For the text-containing cell, return its midpoint in (x, y) coordinate format. 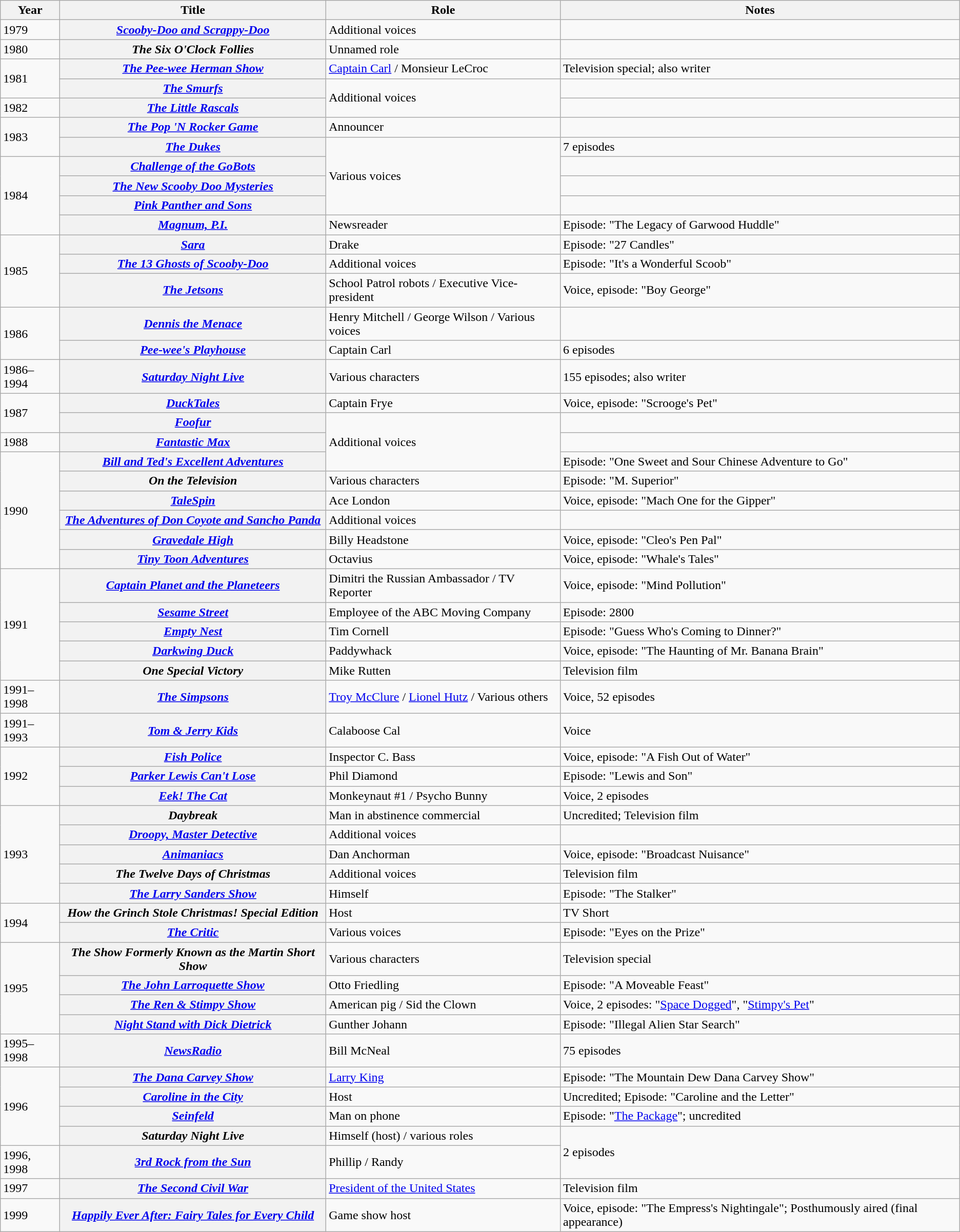
NewsRadio (193, 1051)
Game show host (443, 1215)
Troy McClure / Lionel Hutz / Various others (443, 697)
Episode: "27 Candles" (760, 245)
Bill and Ted's Excellent Adventures (193, 461)
1983 (30, 137)
6 episodes (760, 350)
The Six O'Clock Follies (193, 49)
The Show Formerly Known as the Martin Short Show (193, 959)
Voice (760, 730)
Monkeynaut #1 / Psycho Bunny (443, 796)
Voice, episode: "Mach One for the Gipper" (760, 500)
Episode: "Guess Who's Coming to Dinner?" (760, 632)
75 episodes (760, 1051)
2 episodes (760, 1153)
Episode: "One Sweet and Sour Chinese Adventure to Go" (760, 461)
On the Television (193, 481)
Voice, episode: "The Empress's Nightingale"; Posthumously aired (final appearance) (760, 1215)
The New Scooby Doo Mysteries (193, 186)
Pee-wee's Playhouse (193, 350)
Eek! The Cat (193, 796)
The Critic (193, 932)
Announcer (443, 127)
Pink Panther and Sons (193, 205)
1981 (30, 78)
7 episodes (760, 147)
Voice, 2 episodes (760, 796)
Himself (host) / various roles (443, 1136)
Larry King (443, 1077)
Episode: "M. Superior" (760, 481)
1984 (30, 195)
Man in abstinence commercial (443, 815)
The Second Civil War (193, 1188)
Empty Nest (193, 632)
Captain Frye (443, 403)
1997 (30, 1188)
Caroline in the City (193, 1097)
Voice, episode: "Whale's Tales" (760, 559)
Uncredited; Episode: "Caroline and the Letter" (760, 1097)
Episode: "The Legacy of Garwood Huddle" (760, 225)
1990 (30, 510)
Sesame Street (193, 612)
Tiny Toon Adventures (193, 559)
Otto Friedling (443, 985)
Captain Carl / Monsieur LeCroc (443, 69)
Himself (443, 893)
President of the United States (443, 1188)
Voice, episode: "The Haunting of Mr. Banana Brain" (760, 651)
Seinfeld (193, 1116)
155 episodes; also writer (760, 376)
How the Grinch Stole Christmas! Special Edition (193, 913)
Episode: "Illegal Alien Star Search" (760, 1024)
1986–1994 (30, 376)
1996 (30, 1106)
Voice, episode: "Broadcast Nuisance" (760, 854)
Happily Ever After: Fairy Tales for Every Child (193, 1215)
Episode: "A Moveable Feast" (760, 985)
1980 (30, 49)
Magnum, P.I. (193, 225)
Scooby-Doo and Scrappy-Doo (193, 30)
Employee of the ABC Moving Company (443, 612)
The Larry Sanders Show (193, 893)
Episode: "The Package"; uncredited (760, 1116)
Episode: "It's a Wonderful Scoob" (760, 264)
Gravedale High (193, 539)
Year (30, 10)
1995 (30, 988)
Man on phone (443, 1116)
Drake (443, 245)
The Little Rascals (193, 108)
American pig / Sid the Clown (443, 1005)
Tom & Jerry Kids (193, 730)
Octavius (443, 559)
The Smurfs (193, 88)
The Jetsons (193, 290)
Phil Diamond (443, 776)
Tim Cornell (443, 632)
Inspector C. Bass (443, 757)
Henry Mitchell / George Wilson / Various voices (443, 324)
Gunther Johann (443, 1024)
Dan Anchorman (443, 854)
Droopy, Master Detective (193, 835)
Television special (760, 959)
The Ren & Stimpy Show (193, 1005)
The Simpsons (193, 697)
The Twelve Days of Christmas (193, 874)
Sara (193, 245)
Bill McNeal (443, 1051)
Television special; also writer (760, 69)
The Pop 'N Rocker Game (193, 127)
Ace London (443, 500)
3rd Rock from the Sun (193, 1162)
Uncredited; Television film (760, 815)
Voice, episode: "Cleo's Pen Pal" (760, 539)
DuckTales (193, 403)
Phillip / Randy (443, 1162)
Foofur (193, 422)
1999 (30, 1215)
Role (443, 10)
Fantastic Max (193, 442)
Voice, episode: "Boy George" (760, 290)
1994 (30, 922)
The Adventures of Don Coyote and Sancho Panda (193, 520)
Daybreak (193, 815)
Episode: "The Mountain Dew Dana Carvey Show" (760, 1077)
1991 (30, 624)
Night Stand with Dick Dietrick (193, 1024)
Title (193, 10)
1995–1998 (30, 1051)
TV Short (760, 913)
The Pee-wee Herman Show (193, 69)
1979 (30, 30)
One Special Victory (193, 671)
Paddywhack (443, 651)
Calaboose Cal (443, 730)
The 13 Ghosts of Scooby-Doo (193, 264)
Voice, 2 episodes: "Space Dogged", "Stimpy's Pet" (760, 1005)
The John Larroquette Show (193, 985)
Notes (760, 10)
Voice, episode: "Scrooge's Pet" (760, 403)
1991–1993 (30, 730)
1991–1998 (30, 697)
The Dana Carvey Show (193, 1077)
Voice, episode: "Mind Pollution" (760, 585)
Animaniacs (193, 854)
Darkwing Duck (193, 651)
Episode: 2800 (760, 612)
Voice, 52 episodes (760, 697)
1982 (30, 108)
Parker Lewis Can't Lose (193, 776)
Captain Carl (443, 350)
Fish Police (193, 757)
1996, 1998 (30, 1162)
The Dukes (193, 147)
1993 (30, 854)
School Patrol robots / Executive Vice-president (443, 290)
1988 (30, 442)
Mike Rutten (443, 671)
Unnamed role (443, 49)
Newsreader (443, 225)
Episode: "The Stalker" (760, 893)
Challenge of the GoBots (193, 166)
Episode: "Lewis and Son" (760, 776)
Dimitri the Russian Ambassador / TV Reporter (443, 585)
1992 (30, 776)
Episode: "Eyes on the Prize" (760, 932)
Captain Planet and the Planeteers (193, 585)
1986 (30, 333)
1987 (30, 413)
Dennis the Menace (193, 324)
TaleSpin (193, 500)
1985 (30, 271)
Voice, episode: "A Fish Out of Water" (760, 757)
Billy Headstone (443, 539)
